Detect which cell encompasses the target text, then output its (X, Y) center coordinate. 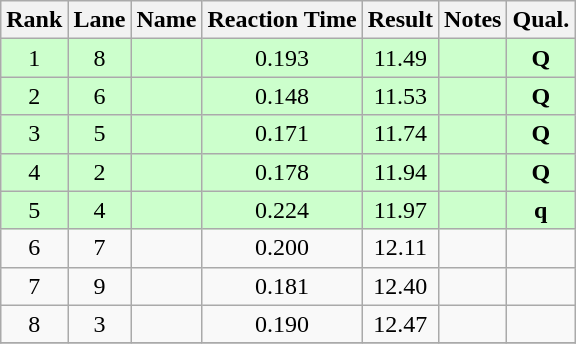
12.47 (400, 324)
Notes (473, 20)
Reaction Time (282, 20)
0.181 (282, 286)
0.148 (282, 96)
12.40 (400, 286)
Name (166, 20)
11.74 (400, 134)
11.97 (400, 210)
0.171 (282, 134)
0.224 (282, 210)
11.53 (400, 96)
0.178 (282, 172)
9 (100, 286)
Rank (34, 20)
Result (400, 20)
11.49 (400, 58)
11.94 (400, 172)
0.200 (282, 248)
Qual. (541, 20)
0.190 (282, 324)
0.193 (282, 58)
1 (34, 58)
12.11 (400, 248)
q (541, 210)
Lane (100, 20)
